Provide the [X, Y] coordinate of the cell's center where the given text is located.  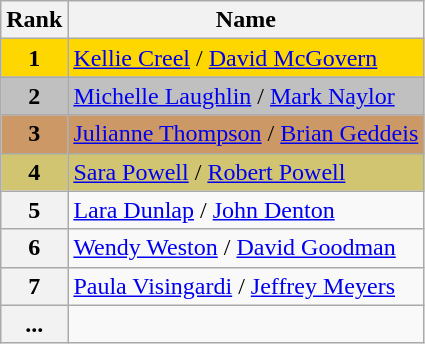
1 [34, 58]
Kellie Creel / David McGovern [246, 58]
Michelle Laughlin / Mark Naylor [246, 96]
... [34, 324]
3 [34, 134]
6 [34, 248]
2 [34, 96]
Paula Visingardi / Jeffrey Meyers [246, 286]
Name [246, 20]
Sara Powell / Robert Powell [246, 172]
Rank [34, 20]
4 [34, 172]
Julianne Thompson / Brian Geddeis [246, 134]
Wendy Weston / David Goodman [246, 248]
5 [34, 210]
7 [34, 286]
Lara Dunlap / John Denton [246, 210]
